Extract the [X, Y] coordinate from the center of the cell holding the provided text.  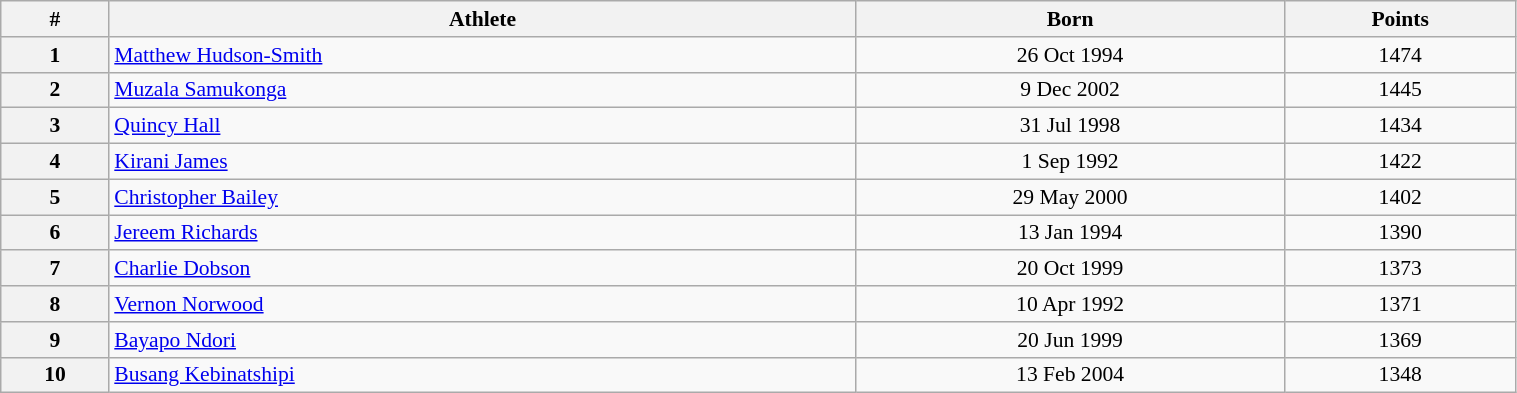
10 Apr 1992 [1070, 304]
1348 [1400, 375]
26 Oct 1994 [1070, 55]
Muzala Samukonga [482, 90]
Busang Kebinatshipi [482, 375]
Points [1400, 19]
1371 [1400, 304]
1402 [1400, 197]
1445 [1400, 90]
1474 [1400, 55]
Jereem Richards [482, 233]
1422 [1400, 162]
13 Jan 1994 [1070, 233]
Charlie Dobson [482, 269]
6 [55, 233]
29 May 2000 [1070, 197]
1 [55, 55]
Kirani James [482, 162]
20 Oct 1999 [1070, 269]
7 [55, 269]
8 [55, 304]
1434 [1400, 126]
1369 [1400, 340]
Born [1070, 19]
13 Feb 2004 [1070, 375]
Quincy Hall [482, 126]
1373 [1400, 269]
Christopher Bailey [482, 197]
Vernon Norwood [482, 304]
9 [55, 340]
31 Jul 1998 [1070, 126]
3 [55, 126]
1390 [1400, 233]
Athlete [482, 19]
2 [55, 90]
5 [55, 197]
Matthew Hudson-Smith [482, 55]
Bayapo Ndori [482, 340]
10 [55, 375]
1 Sep 1992 [1070, 162]
9 Dec 2002 [1070, 90]
# [55, 19]
4 [55, 162]
20 Jun 1999 [1070, 340]
